From the cell containing the given text, extract its center point as [x, y] coordinate. 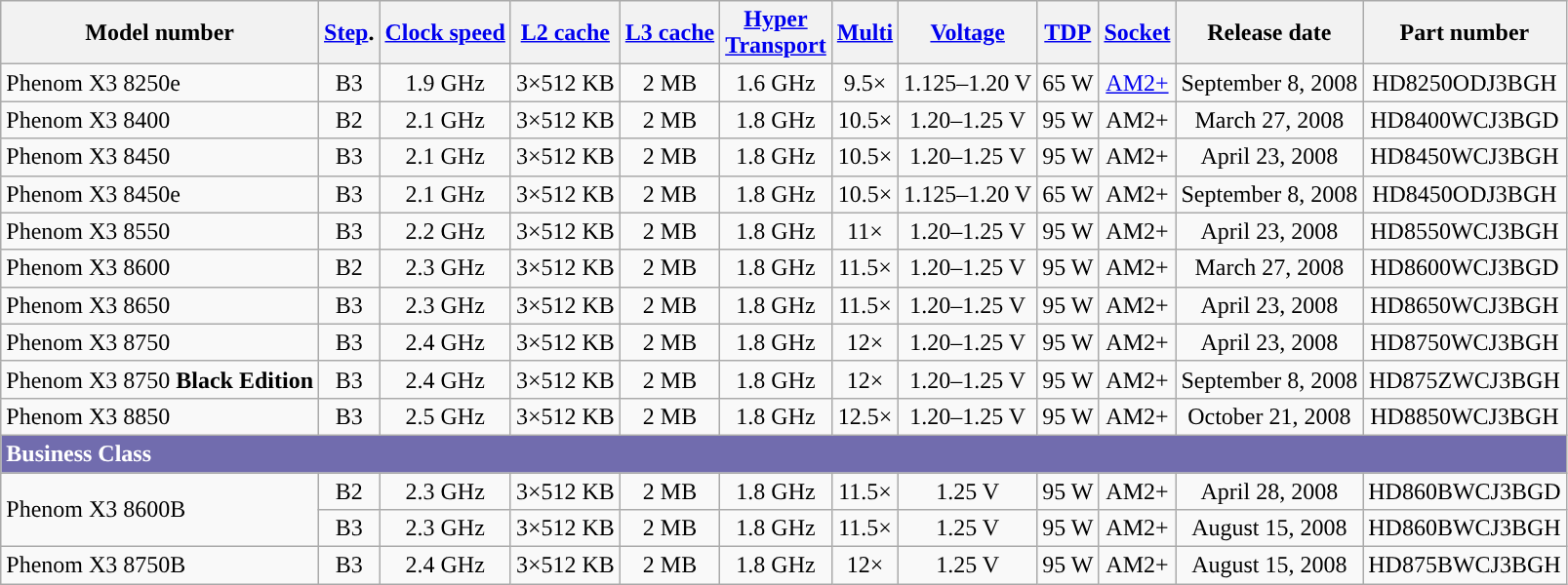
Phenom X3 8250e [160, 83]
9.5× [864, 83]
HD8250ODJ3BGH [1465, 83]
L3 cache [669, 33]
TDP [1067, 33]
HD875BWCJ3BGH [1465, 565]
HD8650WCJ3BGH [1465, 305]
Phenom X3 8600B [160, 509]
Phenom X3 8550 [160, 231]
Release date [1269, 33]
Phenom X3 8600 [160, 268]
HD8400WCJ3BGD [1465, 120]
HD8450WCJ3BGH [1465, 157]
Step. [349, 33]
HD860BWCJ3BGH [1465, 528]
2.5 GHz [445, 416]
L2 cache [565, 33]
Phenom X3 8750 [160, 342]
Socket [1138, 33]
1.9 GHz [445, 83]
Voltage [968, 33]
Part number [1465, 33]
Model number [160, 33]
October 21, 2008 [1269, 416]
Phenom X3 8750 Black Edition [160, 379]
HD860BWCJ3BGD [1465, 490]
Multi [864, 33]
12.5× [864, 416]
HD8600WCJ3BGD [1465, 268]
HD8450ODJ3BGH [1465, 194]
April 28, 2008 [1269, 490]
Phenom X3 8650 [160, 305]
HD875ZWCJ3BGH [1465, 379]
Phenom X3 8850 [160, 416]
Business Class [784, 453]
2.2 GHz [445, 231]
HD8750WCJ3BGH [1465, 342]
1.6 GHz [777, 83]
Phenom X3 8450 [160, 157]
HD8550WCJ3BGH [1465, 231]
Clock speed [445, 33]
11× [864, 231]
HyperTransport [777, 33]
Phenom X3 8750B [160, 565]
Phenom X3 8450e [160, 194]
HD8850WCJ3BGH [1465, 416]
Phenom X3 8400 [160, 120]
